Search for the cell housing the specified text and yield its [X, Y] center coordinate. 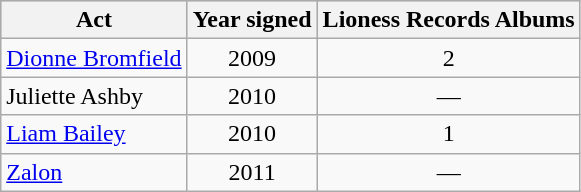
2011 [252, 172]
Act [94, 20]
2 [448, 58]
Zalon [94, 172]
Liam Bailey [94, 134]
Dionne Bromfield [94, 58]
2009 [252, 58]
Juliette Ashby [94, 96]
1 [448, 134]
Lioness Records Albums [448, 20]
Year signed [252, 20]
